From the cell containing the given text, extract its center point as [X, Y] coordinate. 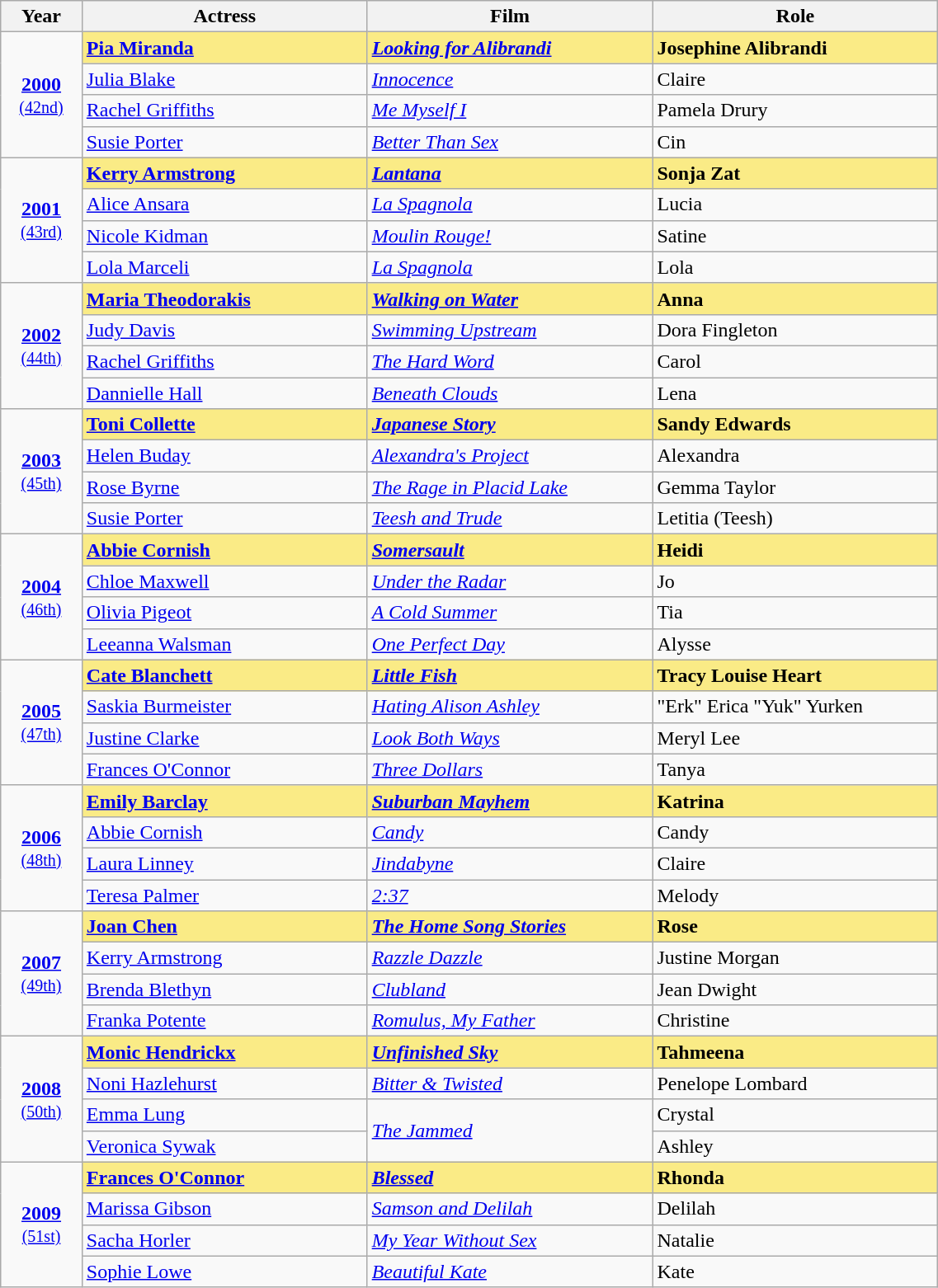
Noni Hazlehurst [224, 1084]
The Rage in Placid Lake [510, 487]
Helen Buday [224, 456]
Lola Marceli [224, 267]
Tanya [795, 769]
Anna [795, 298]
Dannielle Hall [224, 393]
Better Than Sex [510, 142]
Little Fish [510, 675]
Tahmeena [795, 1052]
Saskia Burmeister [224, 707]
Monic Hendrickx [224, 1052]
Three Dollars [510, 769]
2006(48th) [41, 848]
Japanese Story [510, 425]
Lena [795, 393]
Veronica Sywak [224, 1146]
Cin [795, 142]
Joan Chen [224, 927]
2004(46th) [41, 597]
Walking on Water [510, 298]
Olivia Pigeot [224, 613]
Nicole Kidman [224, 236]
Toni Collette [224, 425]
Tia [795, 613]
Looking for Alibrandi [510, 48]
A Cold Summer [510, 613]
Rose [795, 927]
Carol [795, 361]
Justine Morgan [795, 958]
One Perfect Day [510, 644]
2:37 [510, 895]
Somersault [510, 550]
Gemma Taylor [795, 487]
2001(43rd) [41, 220]
Sonja Zat [795, 173]
2002(44th) [41, 346]
Blessed [510, 1178]
2003(45th) [41, 472]
Alexandra [795, 456]
Lantana [510, 173]
Alysse [795, 644]
The Jammed [510, 1131]
Actress [224, 16]
The Home Song Stories [510, 927]
Chloe Maxwell [224, 581]
Franka Potente [224, 1021]
2007(49th) [41, 974]
Meryl Lee [795, 738]
Suburban Mayhem [510, 801]
Innocence [510, 79]
Cate Blanchett [224, 675]
Unfinished Sky [510, 1052]
Ashley [795, 1146]
Judy Davis [224, 330]
Katrina [795, 801]
Maria Theodorakis [224, 298]
Sophie Lowe [224, 1272]
Heidi [795, 550]
Emily Barclay [224, 801]
Letitia (Teesh) [795, 519]
Film [510, 16]
Tracy Louise Heart [795, 675]
Delilah [795, 1209]
Emma Lung [224, 1115]
Alice Ansara [224, 204]
Laura Linney [224, 863]
Julia Blake [224, 79]
Jean Dwight [795, 990]
Alexandra's Project [510, 456]
"Erk" Erica "Yuk" Yurken [795, 707]
Marissa Gibson [224, 1209]
Rose Byrne [224, 487]
Moulin Rouge! [510, 236]
Bitter & Twisted [510, 1084]
Teesh and Trude [510, 519]
Christine [795, 1021]
Crystal [795, 1115]
Me Myself I [510, 110]
Role [795, 16]
Year [41, 16]
2009(51st) [41, 1225]
Lola [795, 267]
Look Both Ways [510, 738]
Swimming Upstream [510, 330]
Under the Radar [510, 581]
Melody [795, 895]
Justine Clarke [224, 738]
Sacha Horler [224, 1240]
Teresa Palmer [224, 895]
Razzle Dazzle [510, 958]
Brenda Blethyn [224, 990]
Satine [795, 236]
Dora Fingleton [795, 330]
My Year Without Sex [510, 1240]
Pia Miranda [224, 48]
2000(42nd) [41, 95]
Lucia [795, 204]
Jindabyne [510, 863]
2005(47th) [41, 722]
Hating Alison Ashley [510, 707]
Sandy Edwards [795, 425]
Samson and Delilah [510, 1209]
Beneath Clouds [510, 393]
Beautiful Kate [510, 1272]
Penelope Lombard [795, 1084]
The Hard Word [510, 361]
Clubland [510, 990]
Kate [795, 1272]
Romulus, My Father [510, 1021]
Natalie [795, 1240]
Leeanna Walsman [224, 644]
Rhonda [795, 1178]
Jo [795, 581]
Josephine Alibrandi [795, 48]
2008(50th) [41, 1099]
Pamela Drury [795, 110]
